Capture the cell that displays the provided text and extract its [x, y] central coordinate. 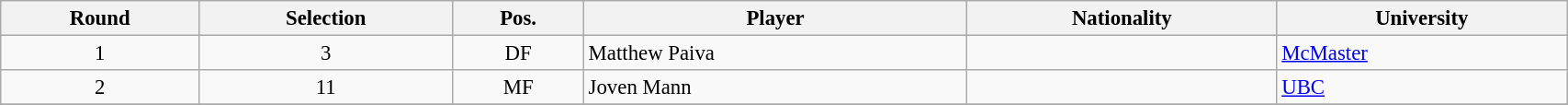
University [1422, 18]
Round [100, 18]
Matthew Paiva [775, 53]
1 [100, 53]
UBC [1422, 87]
Selection [326, 18]
McMaster [1422, 53]
3 [326, 53]
Player [775, 18]
MF [518, 87]
Pos. [518, 18]
DF [518, 53]
Joven Mann [775, 87]
Nationality [1122, 18]
2 [100, 87]
11 [326, 87]
